Return the [x, y] coordinate for the center point of the cell that contains the specified text.  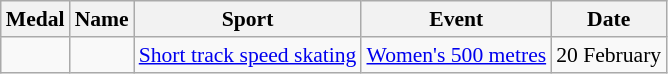
Event [456, 19]
Short track speed skating [248, 55]
Medal [36, 19]
Sport [248, 19]
Women's 500 metres [456, 55]
Name [102, 19]
20 February [608, 55]
Date [608, 19]
